Output the [X, Y] coordinate of the center of the cell containing the given text.  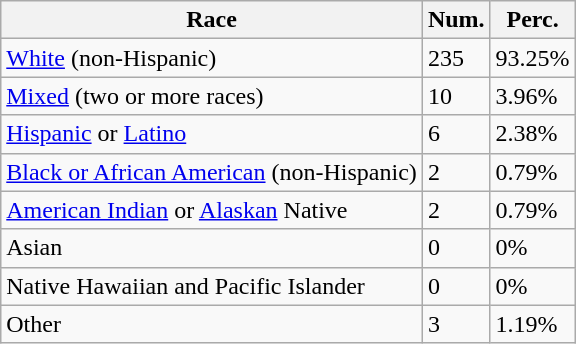
3 [456, 324]
6 [456, 134]
White (non-Hispanic) [212, 58]
Mixed (two or more races) [212, 96]
235 [456, 58]
American Indian or Alaskan Native [212, 210]
Native Hawaiian and Pacific Islander [212, 286]
Other [212, 324]
Perc. [532, 20]
93.25% [532, 58]
Race [212, 20]
Hispanic or Latino [212, 134]
1.19% [532, 324]
Black or African American (non-Hispanic) [212, 172]
Num. [456, 20]
3.96% [532, 96]
10 [456, 96]
2.38% [532, 134]
Asian [212, 248]
